Detect which cell encompasses the target text, then output its (X, Y) center coordinate. 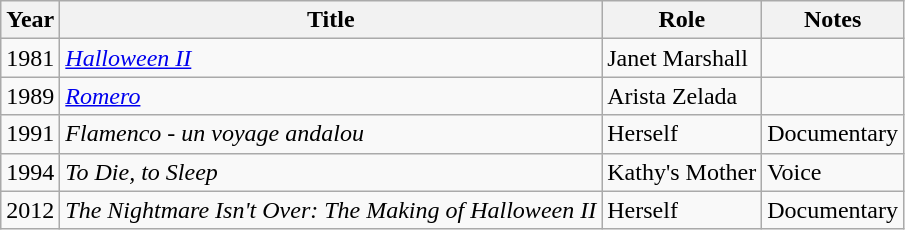
Kathy's Mother (682, 172)
To Die, to Sleep (331, 172)
Role (682, 20)
Title (331, 20)
Halloween II (331, 58)
Flamenco - un voyage andalou (331, 134)
1989 (30, 96)
Arista Zelada (682, 96)
Romero (331, 96)
2012 (30, 210)
Voice (833, 172)
The Nightmare Isn't Over: The Making of Halloween II (331, 210)
Notes (833, 20)
1994 (30, 172)
Janet Marshall (682, 58)
1991 (30, 134)
Year (30, 20)
1981 (30, 58)
